Provide the (x, y) coordinate of the cell's center where the given text is located.  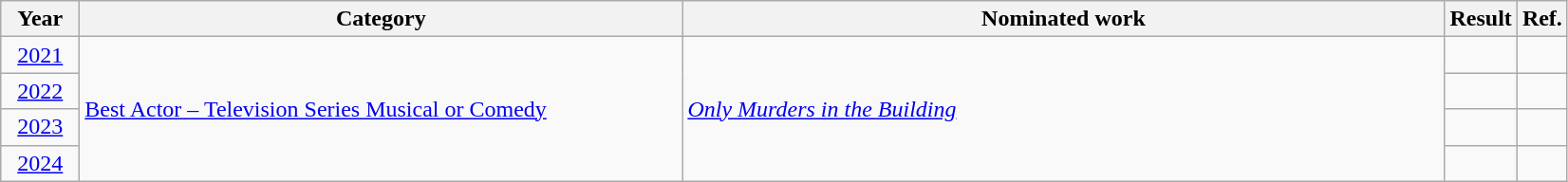
Best Actor – Television Series Musical or Comedy (382, 109)
2021 (40, 55)
Ref. (1541, 19)
Only Murders in the Building (1063, 109)
2024 (40, 163)
Year (40, 19)
Nominated work (1063, 19)
Result (1481, 19)
2022 (40, 91)
2023 (40, 127)
Category (382, 19)
